Return (x, y) of the center of cell containing provided text 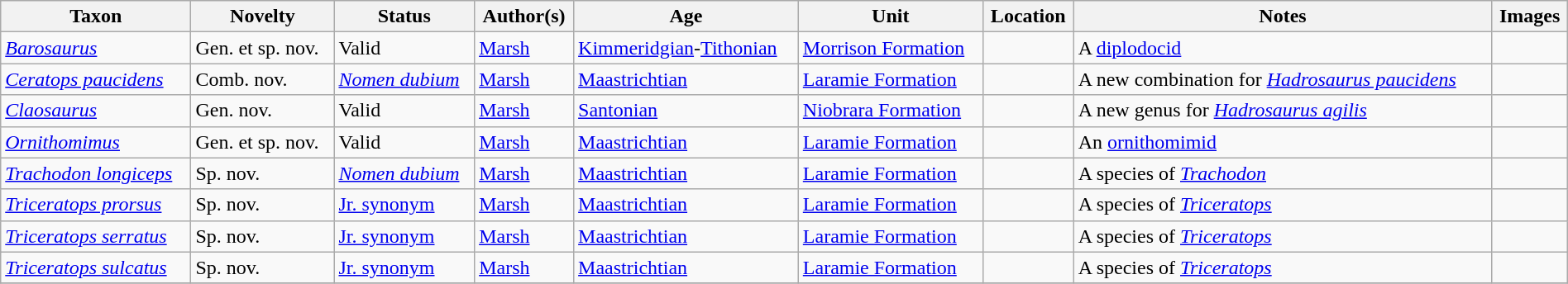
Claosaurus (96, 111)
Trachodon longiceps (96, 173)
A new genus for Hadrosaurus agilis (1283, 111)
Triceratops sulcatus (96, 267)
Ornithomimus (96, 142)
Barosaurus (96, 48)
Images (1530, 17)
A new combination for Hadrosaurus paucidens (1283, 79)
Author(s) (524, 17)
A species of Trachodon (1283, 173)
Age (686, 17)
Ceratops paucidens (96, 79)
An ornithomimid (1283, 142)
Morrison Formation (890, 48)
Kimmeridgian-Tithonian (686, 48)
Comb. nov. (263, 79)
Gen. nov. (263, 111)
Santonian (686, 111)
A diplodocid (1283, 48)
Triceratops prorsus (96, 205)
Niobrara Formation (890, 111)
Notes (1283, 17)
Unit (890, 17)
Status (404, 17)
Location (1028, 17)
Novelty (263, 17)
Triceratops serratus (96, 236)
Taxon (96, 17)
